Provide the [x, y] coordinate of the cell's center where the given text is located.  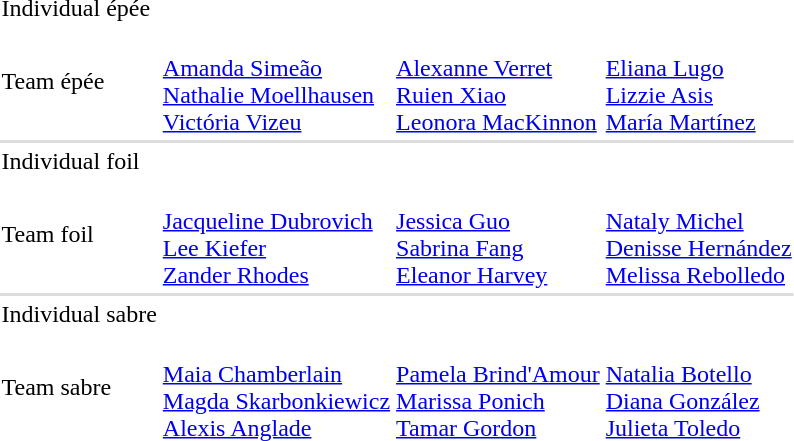
Jessica GuoSabrina FangEleanor Harvey [498, 234]
Alexanne VerretRuien XiaoLeonora MacKinnon [498, 82]
Nataly MichelDenisse HernándezMelissa Rebolledo [698, 234]
Jacqueline DubrovichLee KieferZander Rhodes [276, 234]
Team épée [79, 82]
Eliana LugoLizzie AsisMaría Martínez [698, 82]
Team foil [79, 234]
Amanda SimeãoNathalie MoellhausenVictória Vizeu [276, 82]
Individual foil [79, 161]
Individual sabre [79, 314]
